Output the [X, Y] coordinate of the center of the cell containing the given text.  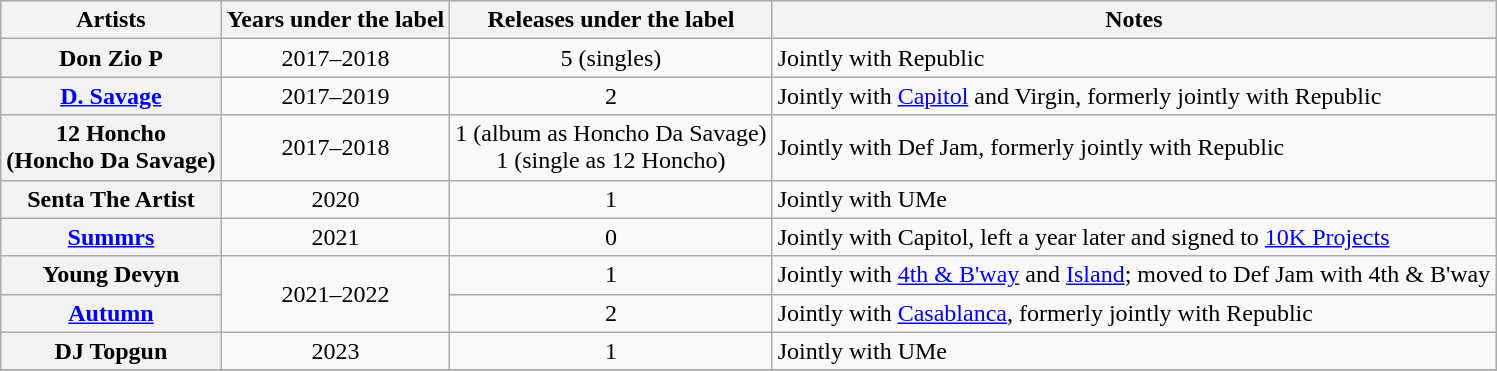
Notes [1134, 20]
2017–2019 [336, 96]
Jointly with Def Jam, formerly jointly with Republic [1134, 148]
Jointly with Casablanca, formerly jointly with Republic [1134, 313]
Senta The Artist [111, 199]
Autumn [111, 313]
2021 [336, 237]
0 [611, 237]
2021–2022 [336, 294]
DJ Topgun [111, 351]
Jointly with Republic [1134, 58]
Don Zio P [111, 58]
Jointly with 4th & B'way and Island; moved to Def Jam with 4th & B'way [1134, 275]
12 Honcho(Honcho Da Savage) [111, 148]
5 (singles) [611, 58]
Releases under the label [611, 20]
Summrs [111, 237]
2023 [336, 351]
Artists [111, 20]
D. Savage [111, 96]
Young Devyn [111, 275]
Jointly with Capitol, left a year later and signed to 10K Projects [1134, 237]
2020 [336, 199]
Years under the label [336, 20]
1 (album as Honcho Da Savage)1 (single as 12 Honcho) [611, 148]
Jointly with Capitol and Virgin, formerly jointly with Republic [1134, 96]
